Return the [X, Y] coordinate for the center point of the cell that contains the specified text.  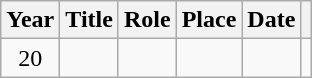
Date [272, 20]
Title [90, 20]
20 [30, 58]
Role [147, 20]
Place [209, 20]
Year [30, 20]
